Find where the given text appears and provide that cell's center as (X, Y) coordinate. 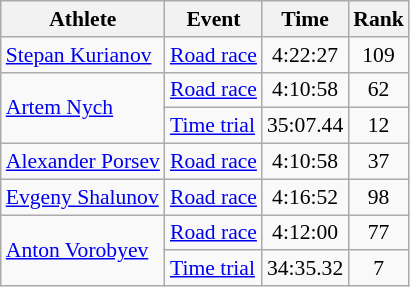
Artem Nych (83, 108)
35:07.44 (305, 126)
34:35.32 (305, 269)
7 (378, 269)
98 (378, 197)
Rank (378, 19)
Alexander Porsev (83, 162)
4:22:27 (305, 55)
Stepan Kurianov (83, 55)
Anton Vorobyev (83, 250)
62 (378, 90)
37 (378, 162)
77 (378, 233)
Event (214, 19)
4:12:00 (305, 233)
Evgeny Shalunov (83, 197)
109 (378, 55)
4:16:52 (305, 197)
Athlete (83, 19)
12 (378, 126)
Time (305, 19)
